For the text-containing cell, return its midpoint in [x, y] coordinate format. 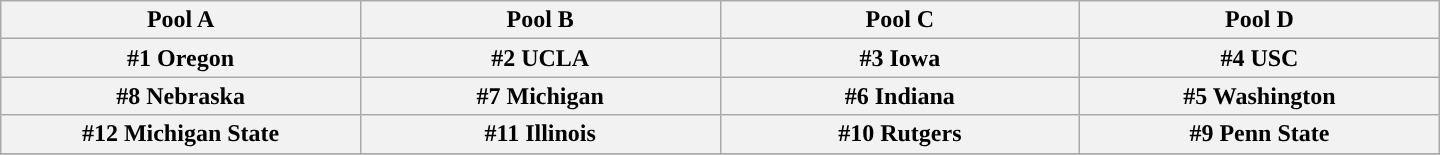
#6 Indiana [900, 96]
#12 Michigan State [181, 134]
#11 Illinois [540, 134]
#9 Penn State [1260, 134]
#2 UCLA [540, 58]
#1 Oregon [181, 58]
#5 Washington [1260, 96]
#10 Rutgers [900, 134]
#8 Nebraska [181, 96]
Pool C [900, 20]
Pool B [540, 20]
#7 Michigan [540, 96]
Pool A [181, 20]
#4 USC [1260, 58]
Pool D [1260, 20]
#3 Iowa [900, 58]
